Search for the cell housing the specified text and yield its (x, y) center coordinate. 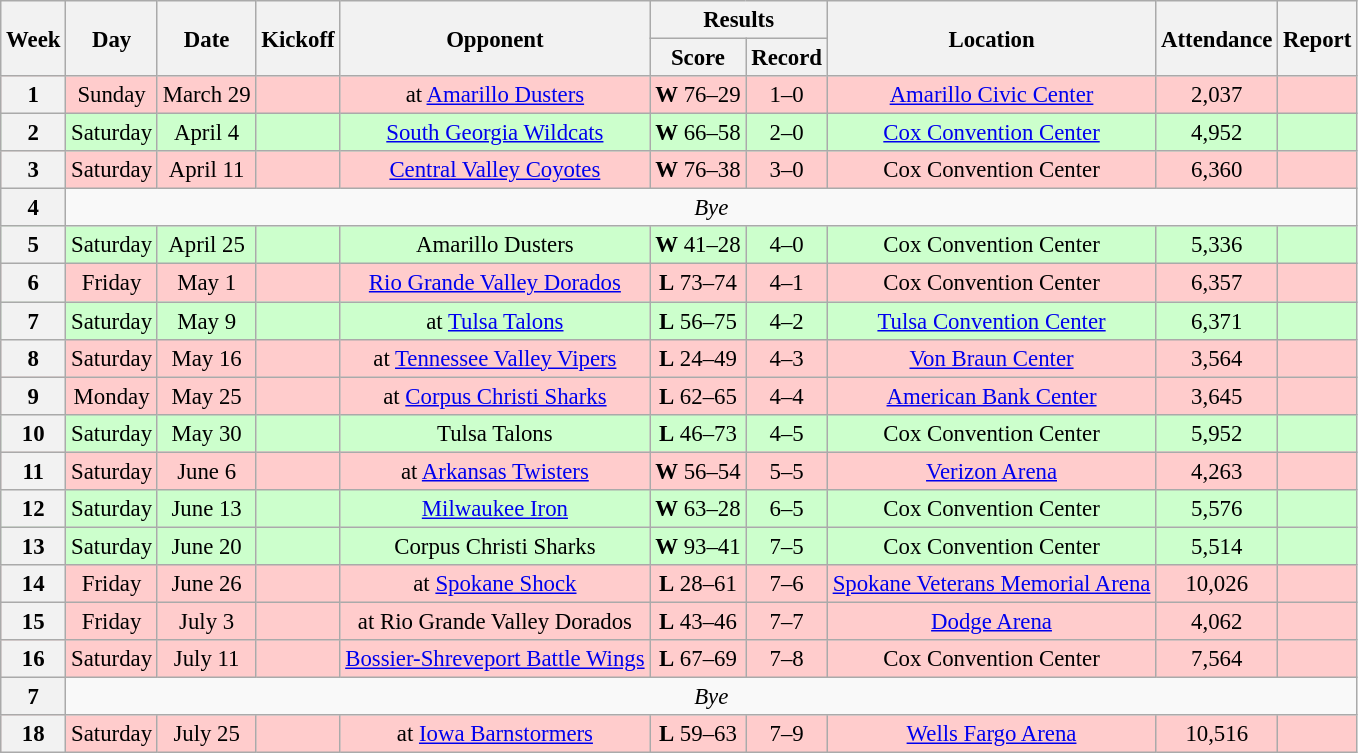
Rio Grande Valley Dorados (495, 283)
at Tennessee Valley Vipers (495, 358)
L 28–61 (698, 584)
Record (786, 58)
Spokane Veterans Memorial Arena (991, 584)
at Rio Grande Valley Dorados (495, 621)
Monday (112, 396)
June 13 (206, 509)
Report (1318, 38)
3 (34, 170)
May 1 (206, 283)
4,952 (1217, 133)
4–4 (786, 396)
L 46–73 (698, 433)
April 4 (206, 133)
Day (112, 38)
May 30 (206, 433)
4–1 (786, 283)
American Bank Center (991, 396)
May 25 (206, 396)
8 (34, 358)
W 76–29 (698, 95)
10,026 (1217, 584)
3–0 (786, 170)
Score (698, 58)
Kickoff (298, 38)
Date (206, 38)
Location (991, 38)
July 3 (206, 621)
Tulsa Talons (495, 433)
13 (34, 546)
L 73–74 (698, 283)
Amarillo Civic Center (991, 95)
7–8 (786, 659)
6,360 (1217, 170)
4–0 (786, 245)
W 76–38 (698, 170)
at Arkansas Twisters (495, 471)
Milwaukee Iron (495, 509)
6,357 (1217, 283)
9 (34, 396)
Corpus Christi Sharks (495, 546)
3,645 (1217, 396)
2 (34, 133)
Attendance (1217, 38)
July 25 (206, 734)
5,336 (1217, 245)
4–3 (786, 358)
W 41–28 (698, 245)
15 (34, 621)
July 11 (206, 659)
at Iowa Barnstormers (495, 734)
May 9 (206, 321)
18 (34, 734)
at Spokane Shock (495, 584)
6,371 (1217, 321)
7–9 (786, 734)
L 24–49 (698, 358)
Central Valley Coyotes (495, 170)
4–5 (786, 433)
7,564 (1217, 659)
4–2 (786, 321)
7–7 (786, 621)
16 (34, 659)
12 (34, 509)
Wells Fargo Arena (991, 734)
5,514 (1217, 546)
10,516 (1217, 734)
7–6 (786, 584)
1 (34, 95)
at Amarillo Dusters (495, 95)
W 56–54 (698, 471)
at Corpus Christi Sharks (495, 396)
L 43–46 (698, 621)
L 62–65 (698, 396)
2–0 (786, 133)
Sunday (112, 95)
Week (34, 38)
March 29 (206, 95)
L 59–63 (698, 734)
5,952 (1217, 433)
at Tulsa Talons (495, 321)
W 93–41 (698, 546)
10 (34, 433)
11 (34, 471)
3,564 (1217, 358)
5–5 (786, 471)
June 20 (206, 546)
Opponent (495, 38)
Dodge Arena (991, 621)
4,062 (1217, 621)
L 67–69 (698, 659)
2,037 (1217, 95)
Results (738, 20)
Amarillo Dusters (495, 245)
June 26 (206, 584)
April 25 (206, 245)
5,576 (1217, 509)
6 (34, 283)
May 16 (206, 358)
June 6 (206, 471)
W 63–28 (698, 509)
Bossier-Shreveport Battle Wings (495, 659)
1–0 (786, 95)
Verizon Arena (991, 471)
4,263 (1217, 471)
April 11 (206, 170)
5 (34, 245)
Von Braun Center (991, 358)
7–5 (786, 546)
L 56–75 (698, 321)
6–5 (786, 509)
14 (34, 584)
W 66–58 (698, 133)
Tulsa Convention Center (991, 321)
South Georgia Wildcats (495, 133)
4 (34, 208)
